Determine the (x, y) coordinate at the center of the cell enclosing the given text.  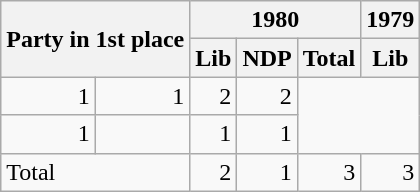
Party in 1st place (96, 39)
1979 (390, 20)
NDP (267, 58)
1980 (276, 20)
